Provide the [x, y] coordinate of the cell's center where the given text is located.  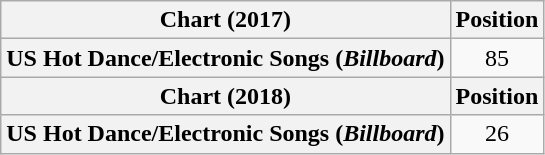
Chart (2018) [226, 96]
26 [497, 134]
85 [497, 58]
Chart (2017) [226, 20]
